Scan for the cell matching the given text and deliver its [X, Y] coordinate at center. 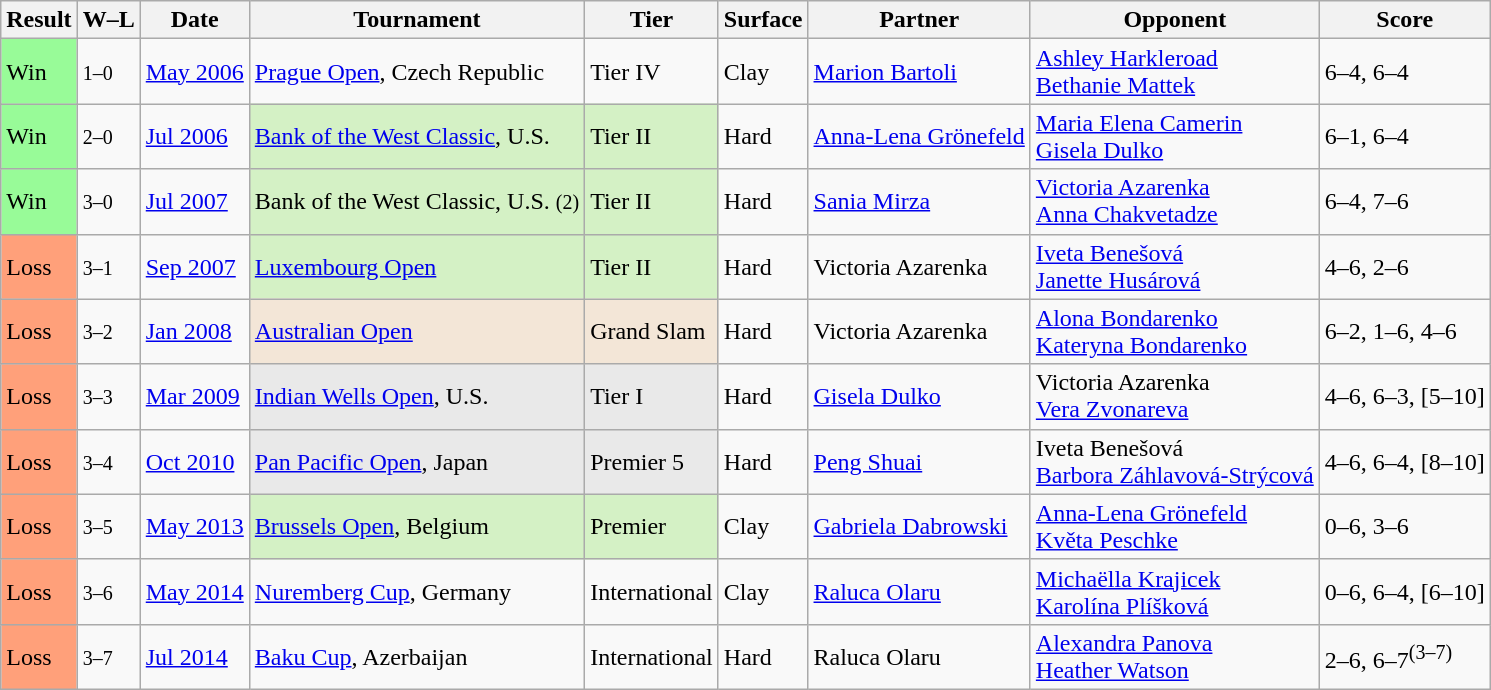
3–0 [108, 202]
1–0 [108, 72]
Anna-Lena Grönefeld [919, 136]
Result [39, 20]
Jul 2014 [194, 656]
3–7 [108, 656]
Alexandra Panova Heather Watson [1174, 656]
May 2013 [194, 526]
Victoria Azarenka Anna Chakvetadze [1174, 202]
Michaëlla Krajicek Karolína Plíšková [1174, 592]
Oct 2010 [194, 462]
Ashley Harkleroad Bethanie Mattek [1174, 72]
Tier [652, 20]
6–4, 7–6 [1404, 202]
Surface [763, 20]
Gabriela Dabrowski [919, 526]
Bank of the West Classic, U.S. [416, 136]
Brussels Open, Belgium [416, 526]
3–5 [108, 526]
2–6, 6–7(3–7) [1404, 656]
Sania Mirza [919, 202]
Jul 2006 [194, 136]
Premier 5 [652, 462]
Marion Bartoli [919, 72]
4–6, 6–3, [5–10] [1404, 396]
6–2, 1–6, 4–6 [1404, 332]
Tournament [416, 20]
Luxembourg Open [416, 266]
4–6, 2–6 [1404, 266]
Alona Bondarenko Kateryna Bondarenko [1174, 332]
Bank of the West Classic, U.S. (2) [416, 202]
W–L [108, 20]
Tier IV [652, 72]
Date [194, 20]
2–0 [108, 136]
4–6, 6–4, [8–10] [1404, 462]
May 2014 [194, 592]
Maria Elena Camerin Gisela Dulko [1174, 136]
Gisela Dulko [919, 396]
Grand Slam [652, 332]
3–4 [108, 462]
Iveta Benešová Janette Husárová [1174, 266]
Tier I [652, 396]
0–6, 3–6 [1404, 526]
3–3 [108, 396]
Baku Cup, Azerbaijan [416, 656]
Opponent [1174, 20]
Mar 2009 [194, 396]
Anna-Lena Grönefeld Květa Peschke [1174, 526]
Jan 2008 [194, 332]
Pan Pacific Open, Japan [416, 462]
6–4, 6–4 [1404, 72]
Jul 2007 [194, 202]
Australian Open [416, 332]
3–1 [108, 266]
6–1, 6–4 [1404, 136]
0–6, 6–4, [6–10] [1404, 592]
3–6 [108, 592]
Iveta Benešová Barbora Záhlavová-Strýcová [1174, 462]
Nuremberg Cup, Germany [416, 592]
Sep 2007 [194, 266]
Score [1404, 20]
Peng Shuai [919, 462]
Victoria Azarenka Vera Zvonareva [1174, 396]
May 2006 [194, 72]
Indian Wells Open, U.S. [416, 396]
Partner [919, 20]
Premier [652, 526]
3–2 [108, 332]
Prague Open, Czech Republic [416, 72]
